Scan for the cell matching the given text and deliver its (X, Y) coordinate at center. 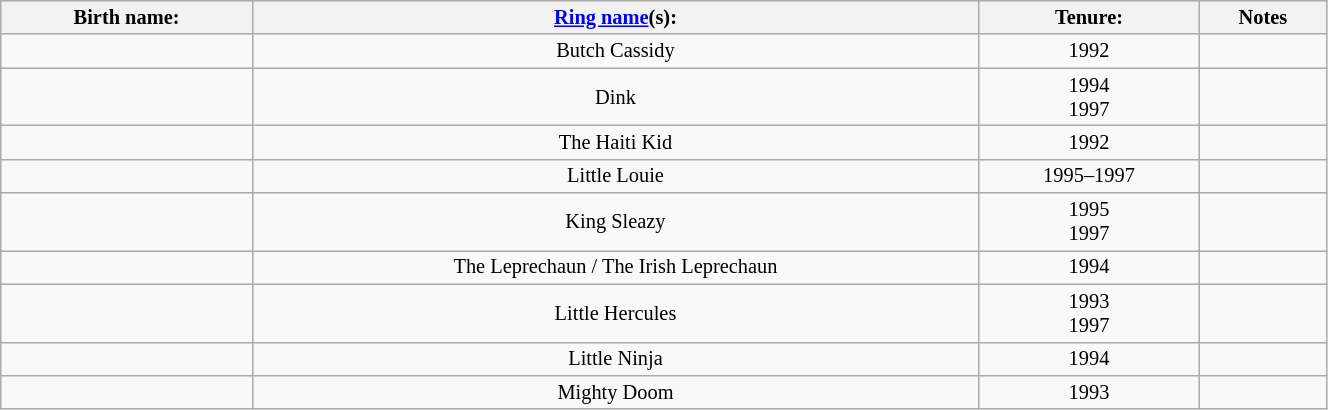
1995–1997 (1090, 176)
Butch Cassidy (615, 51)
Birth name: (127, 17)
Ring name(s): (615, 17)
The Haiti Kid (615, 142)
The Leprechaun / The Irish Leprechaun (615, 267)
Notes (1262, 17)
1993 (1090, 392)
19931997 (1090, 313)
Little Ninja (615, 359)
Tenure: (1090, 17)
Dink (615, 97)
19941997 (1090, 97)
19951997 (1090, 222)
Little Louie (615, 176)
King Sleazy (615, 222)
Little Hercules (615, 313)
Mighty Doom (615, 392)
